Return the (X, Y) coordinate for the center point of the cell that contains the specified text.  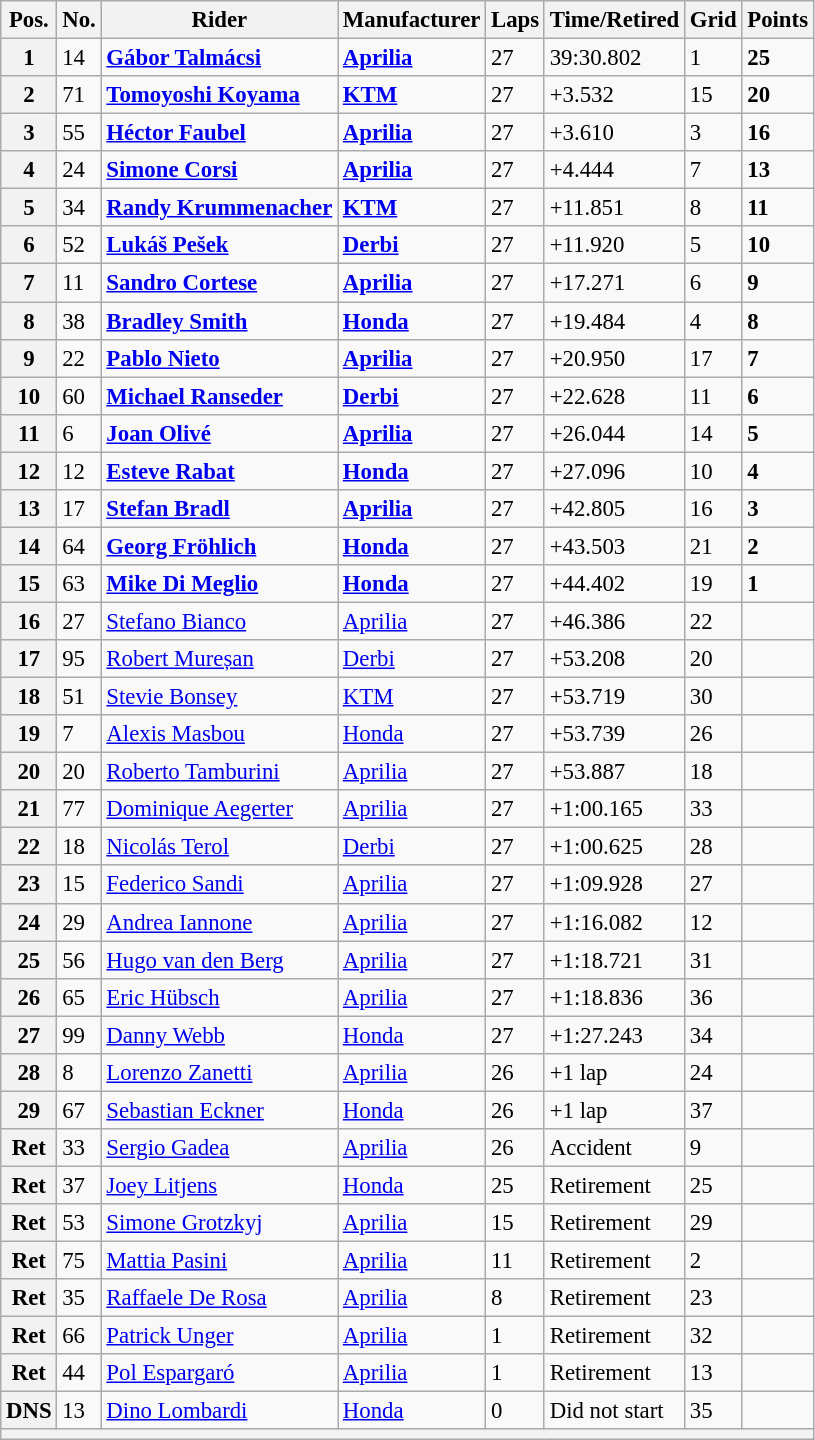
30 (712, 697)
53 (79, 1223)
Randy Krummenacher (220, 208)
+53.208 (614, 659)
60 (79, 396)
Sebastian Eckner (220, 1110)
38 (79, 321)
Time/Retired (614, 20)
Points (778, 20)
+26.044 (614, 433)
Laps (516, 20)
Lorenzo Zanetti (220, 1073)
+1:16.082 (614, 922)
+43.503 (614, 546)
Dominique Aegerter (220, 809)
Accident (614, 1148)
Michael Ranseder (220, 396)
95 (79, 659)
Lukáš Pešek (220, 245)
Hugo van den Berg (220, 960)
+19.484 (614, 321)
75 (79, 1261)
+1:18.836 (614, 997)
+11.851 (614, 208)
+53.887 (614, 772)
Mike Di Meglio (220, 584)
+1:09.928 (614, 885)
Pos. (29, 20)
Sergio Gadea (220, 1148)
+1:18.721 (614, 960)
Stefano Bianco (220, 621)
Robert Mureșan (220, 659)
Gábor Talmácsi (220, 58)
66 (79, 1336)
Patrick Unger (220, 1336)
56 (79, 960)
Manufacturer (412, 20)
Sandro Cortese (220, 283)
+11.920 (614, 245)
+53.719 (614, 697)
64 (79, 546)
+3.610 (614, 133)
+1:27.243 (614, 1035)
Rider (220, 20)
Joey Litjens (220, 1185)
Esteve Rabat (220, 471)
67 (79, 1110)
No. (79, 20)
+27.096 (614, 471)
Héctor Faubel (220, 133)
99 (79, 1035)
Stefan Bradl (220, 509)
+1:00.165 (614, 809)
52 (79, 245)
Joan Olivé (220, 433)
Roberto Tamburini (220, 772)
DNS (29, 1411)
44 (79, 1373)
+44.402 (614, 584)
Simone Corsi (220, 170)
65 (79, 997)
+1:00.625 (614, 847)
Andrea Iannone (220, 922)
+46.386 (614, 621)
55 (79, 133)
63 (79, 584)
32 (712, 1336)
Eric Hübsch (220, 997)
+22.628 (614, 396)
Tomoyoshi Koyama (220, 95)
Simone Grotzkyj (220, 1223)
Raffaele De Rosa (220, 1298)
Pol Espargaró (220, 1373)
31 (712, 960)
Bradley Smith (220, 321)
+53.739 (614, 734)
Federico Sandi (220, 885)
Georg Fröhlich (220, 546)
39:30.802 (614, 58)
36 (712, 997)
Grid (712, 20)
Mattia Pasini (220, 1261)
+42.805 (614, 509)
Dino Lombardi (220, 1411)
+4.444 (614, 170)
Stevie Bonsey (220, 697)
Alexis Masbou (220, 734)
+3.532 (614, 95)
77 (79, 809)
71 (79, 95)
51 (79, 697)
Danny Webb (220, 1035)
Nicolás Terol (220, 847)
0 (516, 1411)
Did not start (614, 1411)
Pablo Nieto (220, 358)
+20.950 (614, 358)
+17.271 (614, 283)
